Return the [x, y] coordinate for the center point of the cell that contains the specified text.  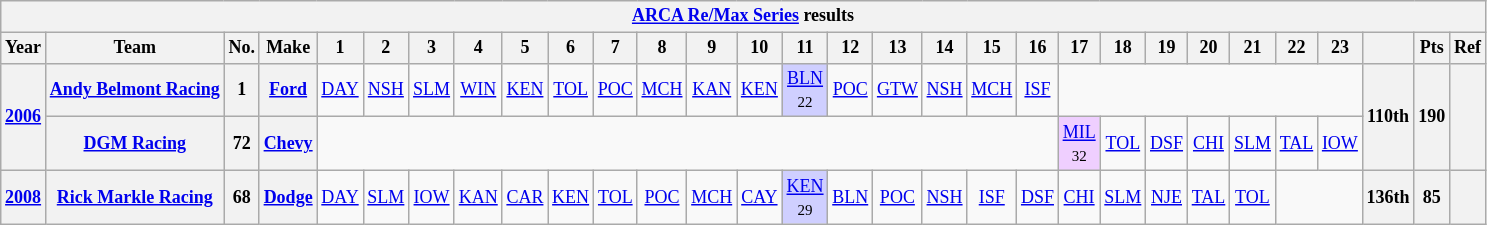
WIN [478, 90]
2008 [24, 197]
Ref [1468, 48]
Year [24, 48]
Pts [1432, 48]
12 [850, 48]
Team [134, 48]
15 [992, 48]
68 [242, 197]
190 [1432, 116]
9 [712, 48]
No. [242, 48]
8 [662, 48]
19 [1167, 48]
Chevy [288, 144]
10 [760, 48]
Ford [288, 90]
NJE [1167, 197]
18 [1123, 48]
Rick Markle Racing [134, 197]
72 [242, 144]
23 [1340, 48]
GTW [898, 90]
22 [1296, 48]
Andy Belmont Racing [134, 90]
6 [571, 48]
ARCA Re/Max Series results [743, 16]
13 [898, 48]
4 [478, 48]
Dodge [288, 197]
3 [432, 48]
CAR [525, 197]
21 [1253, 48]
2 [386, 48]
5 [525, 48]
BLN22 [805, 90]
2006 [24, 116]
20 [1208, 48]
136th [1388, 197]
CAY [760, 197]
110th [1388, 116]
11 [805, 48]
MIL32 [1079, 144]
17 [1079, 48]
16 [1038, 48]
Make [288, 48]
14 [944, 48]
85 [1432, 197]
KEN29 [805, 197]
BLN [850, 197]
7 [615, 48]
DGM Racing [134, 144]
